Provide the [X, Y] coordinate of the cell's center where the given text is located.  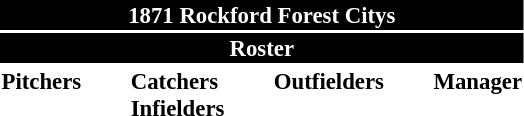
1871 Rockford Forest Citys [262, 15]
Roster [262, 48]
